Search for the cell housing the specified text and yield its (X, Y) center coordinate. 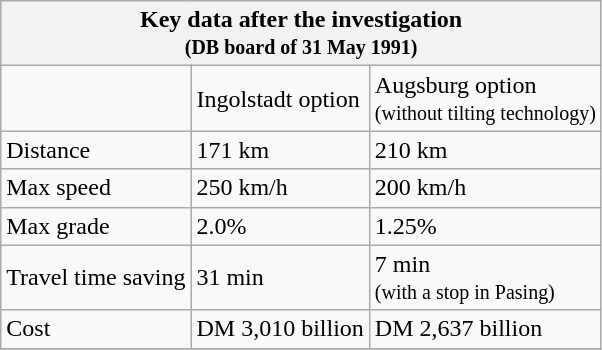
171 km (280, 150)
210 km (485, 150)
1.25% (485, 226)
250 km/h (280, 188)
Key data after the investigation(DB board of 31 May 1991) (302, 34)
Max grade (96, 226)
31 min (280, 278)
Travel time saving (96, 278)
DM 2,637 billion (485, 329)
Distance (96, 150)
200 km/h (485, 188)
DM 3,010 billion (280, 329)
Ingolstadt option (280, 98)
2.0% (280, 226)
7 min(with a stop in Pasing) (485, 278)
Augsburg option(without tilting technology) (485, 98)
Cost (96, 329)
Max speed (96, 188)
